Extract the [x, y] coordinate from the center of the cell holding the provided text.  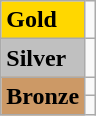
Gold [43, 20]
Silver [43, 58]
Bronze [43, 96]
